Pinpoint the cell where the given text exists, returning its (x, y) midpoint coordinate. 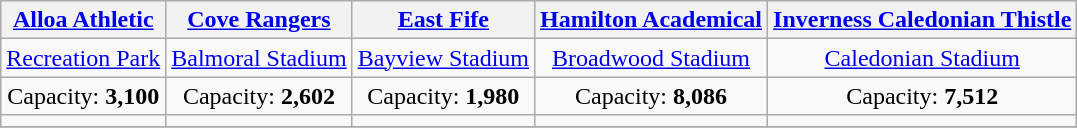
Capacity: 8,086 (652, 96)
Capacity: 7,512 (922, 96)
Balmoral Stadium (259, 58)
Hamilton Academical (652, 20)
Alloa Athletic (84, 20)
Inverness Caledonian Thistle (922, 20)
Bayview Stadium (443, 58)
Recreation Park (84, 58)
East Fife (443, 20)
Caledonian Stadium (922, 58)
Capacity: 3,100 (84, 96)
Broadwood Stadium (652, 58)
Cove Rangers (259, 20)
Capacity: 1,980 (443, 96)
Capacity: 2,602 (259, 96)
